Capture the cell that displays the provided text and extract its [x, y] central coordinate. 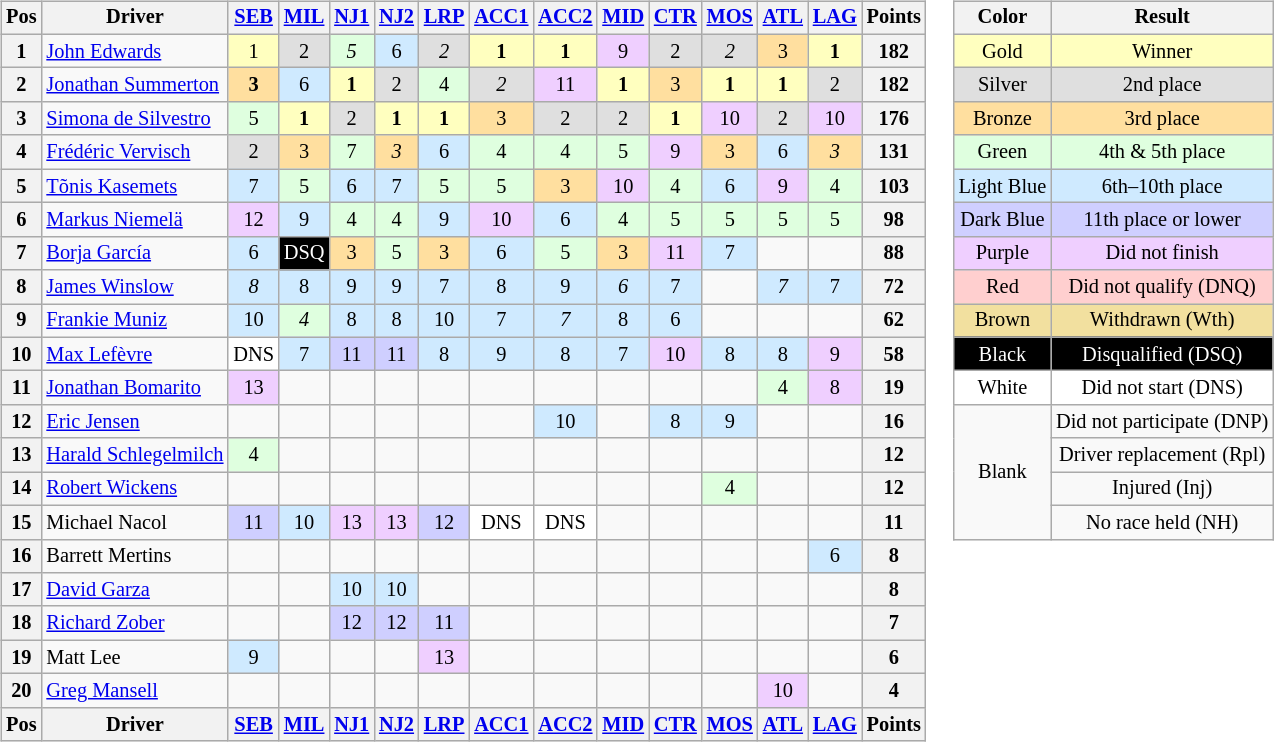
Markus Niemelä [134, 220]
Result [1162, 18]
Color [1002, 18]
Driver replacement (Rpl) [1162, 455]
Injured (Inj) [1162, 489]
18 [21, 623]
3rd place [1162, 119]
Frédéric Vervisch [134, 152]
James Winslow [134, 287]
No race held (NH) [1162, 522]
Did not finish [1162, 253]
Green [1002, 152]
Matt Lee [134, 657]
98 [894, 220]
Withdrawn (Wth) [1162, 321]
4th & 5th place [1162, 152]
Silver [1002, 85]
Red [1002, 287]
88 [894, 253]
Gold [1002, 51]
176 [894, 119]
Barrett Mertins [134, 556]
Purple [1002, 253]
11th place or lower [1162, 220]
Simona de Silvestro [134, 119]
Jonathan Summerton [134, 85]
White [1002, 388]
Did not participate (DNP) [1162, 422]
17 [21, 590]
Did not start (DNS) [1162, 388]
14 [21, 489]
58 [894, 354]
Bronze [1002, 119]
Brown [1002, 321]
Blank [1002, 472]
20 [21, 691]
DSQ [304, 253]
Disqualified (DSQ) [1162, 354]
Michael Nacol [134, 522]
Tõnis Kasemets [134, 186]
Eric Jensen [134, 422]
131 [894, 152]
Borja García [134, 253]
2nd place [1162, 85]
15 [21, 522]
David Garza [134, 590]
Greg Mansell [134, 691]
Winner [1162, 51]
Dark Blue [1002, 220]
John Edwards [134, 51]
Robert Wickens [134, 489]
Jonathan Bomarito [134, 388]
Did not qualify (DNQ) [1162, 287]
Max Lefèvre [134, 354]
62 [894, 321]
6th–10th place [1162, 186]
Harald Schlegelmilch [134, 455]
Light Blue [1002, 186]
Black [1002, 354]
72 [894, 287]
Richard Zober [134, 623]
Frankie Muniz [134, 321]
103 [894, 186]
